Output the [x, y] coordinate of the center of the cell containing the given text.  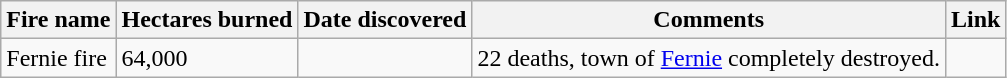
Hectares burned [207, 20]
Fire name [58, 20]
Date discovered [385, 20]
64,000 [207, 58]
22 deaths, town of Fernie completely destroyed. [709, 58]
Comments [709, 20]
Link [976, 20]
Fernie fire [58, 58]
